Return the (x, y) coordinate for the center point of the cell that contains the specified text.  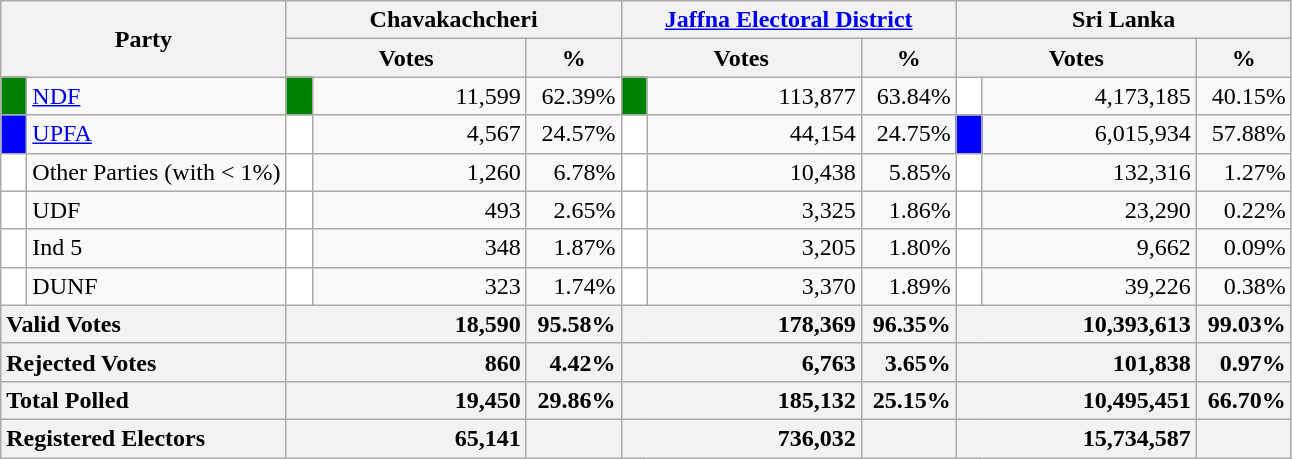
Ind 5 (156, 248)
113,877 (754, 96)
5.85% (908, 172)
10,438 (754, 172)
101,838 (1076, 362)
1.80% (908, 248)
99.03% (1244, 324)
10,393,613 (1076, 324)
25.15% (908, 400)
0.22% (1244, 210)
95.58% (574, 324)
1,260 (419, 172)
44,154 (754, 134)
3,370 (754, 286)
4,173,185 (1089, 96)
Rejected Votes (144, 362)
Party (144, 39)
57.88% (1244, 134)
Valid Votes (144, 324)
24.75% (908, 134)
1.86% (908, 210)
Chavakachcheri (454, 20)
6,015,934 (1089, 134)
39,226 (1089, 286)
18,590 (406, 324)
348 (419, 248)
6.78% (574, 172)
Other Parties (with < 1%) (156, 172)
6,763 (741, 362)
29.86% (574, 400)
493 (419, 210)
178,369 (741, 324)
UPFA (156, 134)
3.65% (908, 362)
0.38% (1244, 286)
1.89% (908, 286)
3,205 (754, 248)
96.35% (908, 324)
24.57% (574, 134)
Registered Electors (144, 438)
Sri Lanka (1124, 20)
DUNF (156, 286)
40.15% (1244, 96)
15,734,587 (1076, 438)
62.39% (574, 96)
3,325 (754, 210)
132,316 (1089, 172)
63.84% (908, 96)
66.70% (1244, 400)
19,450 (406, 400)
736,032 (741, 438)
2.65% (574, 210)
Jaffna Electoral District (788, 20)
323 (419, 286)
1.87% (574, 248)
9,662 (1089, 248)
0.09% (1244, 248)
185,132 (741, 400)
10,495,451 (1076, 400)
NDF (156, 96)
4,567 (419, 134)
0.97% (1244, 362)
11,599 (419, 96)
Total Polled (144, 400)
860 (406, 362)
UDF (156, 210)
65,141 (406, 438)
4.42% (574, 362)
1.27% (1244, 172)
1.74% (574, 286)
23,290 (1089, 210)
